Identify which cell holds the provided text, then report its (x, y) central coordinate. 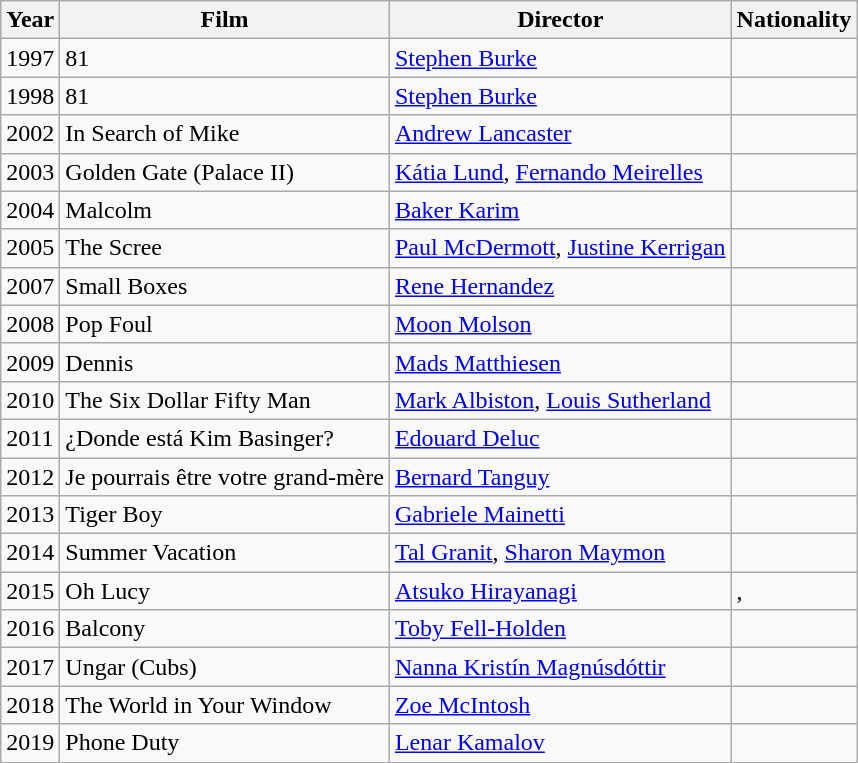
The Scree (225, 248)
2017 (30, 667)
Dennis (225, 362)
Gabriele Mainetti (560, 515)
2004 (30, 210)
2015 (30, 591)
Tal Granit, Sharon Maymon (560, 553)
2019 (30, 743)
Baker Karim (560, 210)
Andrew Lancaster (560, 134)
Malcolm (225, 210)
¿Donde está Kim Basinger? (225, 438)
Nationality (794, 20)
Paul McDermott, Justine Kerrigan (560, 248)
In Search of Mike (225, 134)
2002 (30, 134)
Golden Gate (Palace II) (225, 172)
Zoe McIntosh (560, 705)
Atsuko Hirayanagi (560, 591)
2007 (30, 286)
, (794, 591)
1998 (30, 96)
Year (30, 20)
The World in Your Window (225, 705)
2016 (30, 629)
2003 (30, 172)
2008 (30, 324)
Oh Lucy (225, 591)
Toby Fell-Holden (560, 629)
The Six Dollar Fifty Man (225, 400)
2013 (30, 515)
Nanna Kristín Magnúsdóttir (560, 667)
Edouard Deluc (560, 438)
1997 (30, 58)
Bernard Tanguy (560, 477)
2011 (30, 438)
2005 (30, 248)
2018 (30, 705)
Lenar Kamalov (560, 743)
Balcony (225, 629)
Director (560, 20)
Phone Duty (225, 743)
2014 (30, 553)
Kátia Lund, Fernando Meirelles (560, 172)
Film (225, 20)
Mads Matthiesen (560, 362)
Pop Foul (225, 324)
Rene Hernandez (560, 286)
Summer Vacation (225, 553)
Je pourrais être votre grand-mère (225, 477)
Tiger Boy (225, 515)
Ungar (Cubs) (225, 667)
Moon Molson (560, 324)
Mark Albiston, Louis Sutherland (560, 400)
2009 (30, 362)
Small Boxes (225, 286)
2012 (30, 477)
2010 (30, 400)
